Return the (X, Y) coordinate for the center point of the cell that contains the specified text.  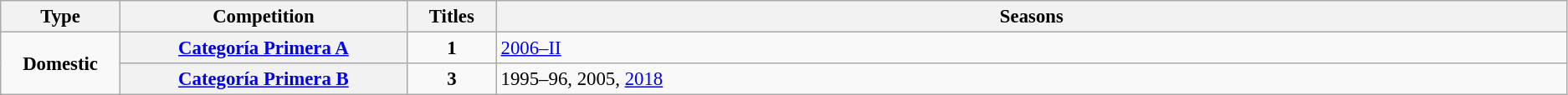
Type (60, 17)
Categoría Primera A (263, 48)
Seasons (1031, 17)
3 (452, 79)
1995–96, 2005, 2018 (1031, 79)
Competition (263, 17)
Titles (452, 17)
1 (452, 48)
Domestic (60, 63)
Categoría Primera B (263, 79)
2006–II (1031, 48)
